Search for the cell housing the specified text and yield its (X, Y) center coordinate. 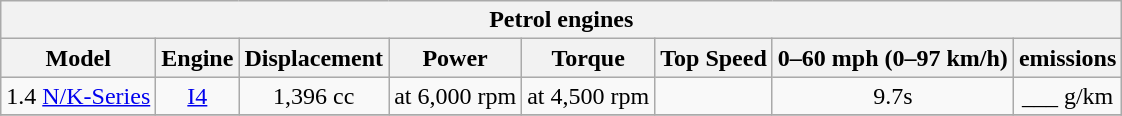
___ g/km (1067, 96)
Power (456, 58)
Torque (588, 58)
Engine (198, 58)
Petrol engines (562, 20)
Model (78, 58)
at 6,000 rpm (456, 96)
9.7s (892, 96)
1.4 N/K-Series (78, 96)
I4 (198, 96)
Displacement (314, 58)
at 4,500 rpm (588, 96)
emissions (1067, 58)
1,396 cc (314, 96)
Top Speed (714, 58)
0–60 mph (0–97 km/h) (892, 58)
